Search for the cell housing the specified text and yield its [X, Y] center coordinate. 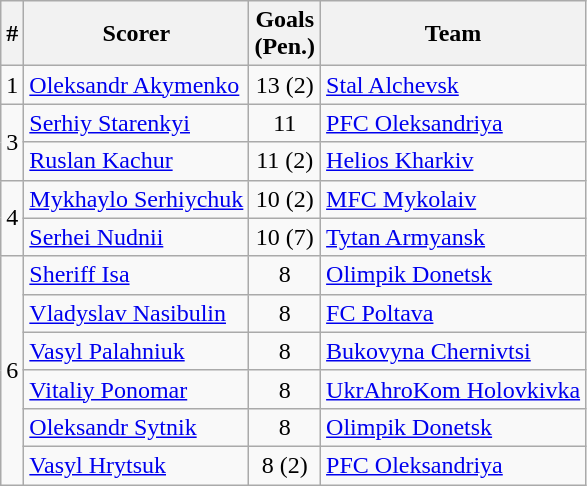
Stal Alchevsk [454, 85]
11 [285, 123]
Ruslan Kachur [136, 161]
# [12, 34]
3 [12, 142]
1 [12, 85]
8 (2) [285, 465]
FC Poltava [454, 313]
Vasyl Palahniuk [136, 351]
Scorer [136, 34]
Vasyl Hrytsuk [136, 465]
Oleksandr Akymenko [136, 85]
11 (2) [285, 161]
Goals(Pen.) [285, 34]
10 (2) [285, 199]
Helios Kharkiv [454, 161]
Bukovyna Chernivtsi [454, 351]
6 [12, 370]
Oleksandr Sytnik [136, 427]
13 (2) [285, 85]
MFC Mykolaiv [454, 199]
Serhei Nudnii [136, 237]
Vitaliy Ponomar [136, 389]
Serhiy Starenkyi [136, 123]
Mykhaylo Serhiychuk [136, 199]
Tytan Armyansk [454, 237]
4 [12, 218]
Team [454, 34]
10 (7) [285, 237]
Sheriff Isa [136, 275]
Vladyslav Nasibulin [136, 313]
UkrAhroKom Holovkivka [454, 389]
